Search for the cell housing the specified text and yield its [X, Y] center coordinate. 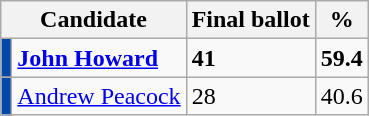
28 [250, 96]
Candidate [94, 20]
41 [250, 58]
40.6 [342, 96]
John Howard [99, 58]
59.4 [342, 58]
Final ballot [250, 20]
Andrew Peacock [99, 96]
% [342, 20]
